Extract the (X, Y) coordinate from the center of the cell holding the provided text.  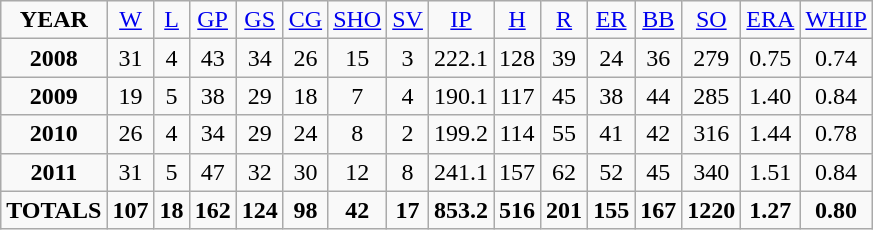
62 (564, 172)
17 (408, 210)
98 (305, 210)
222.1 (460, 58)
114 (518, 134)
52 (612, 172)
0.78 (836, 134)
2009 (54, 96)
340 (712, 172)
43 (212, 58)
47 (212, 172)
1.40 (770, 96)
H (518, 20)
2011 (54, 172)
32 (260, 172)
124 (260, 210)
30 (305, 172)
15 (358, 58)
L (172, 20)
SO (712, 20)
41 (612, 134)
853.2 (460, 210)
SHO (358, 20)
167 (658, 210)
241.1 (460, 172)
CG (305, 20)
157 (518, 172)
39 (564, 58)
201 (564, 210)
316 (712, 134)
1220 (712, 210)
GP (212, 20)
0.80 (836, 210)
128 (518, 58)
279 (712, 58)
ERA (770, 20)
162 (212, 210)
0.75 (770, 58)
19 (130, 96)
199.2 (460, 134)
2 (408, 134)
36 (658, 58)
WHIP (836, 20)
285 (712, 96)
1.44 (770, 134)
516 (518, 210)
0.74 (836, 58)
1.51 (770, 172)
IP (460, 20)
W (130, 20)
BB (658, 20)
55 (564, 134)
2010 (54, 134)
R (564, 20)
SV (408, 20)
TOTALS (54, 210)
7 (358, 96)
GS (260, 20)
1.27 (770, 210)
2008 (54, 58)
190.1 (460, 96)
12 (358, 172)
117 (518, 96)
107 (130, 210)
ER (612, 20)
44 (658, 96)
155 (612, 210)
3 (408, 58)
YEAR (54, 20)
